Provide the (x, y) coordinate of the cell's center where the given text is located.  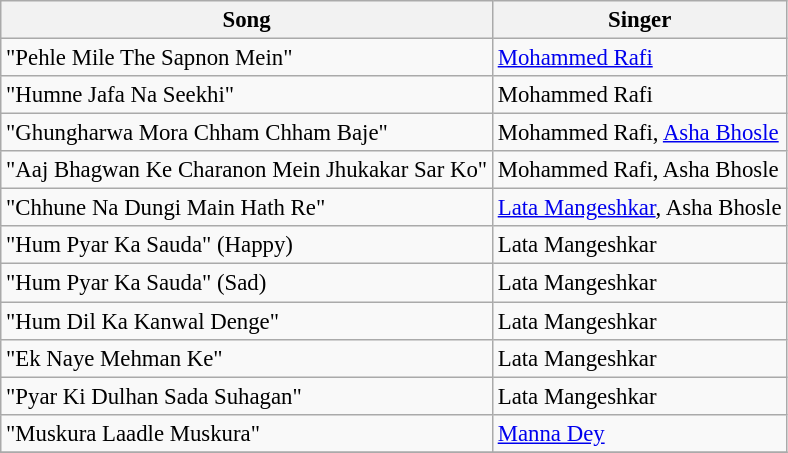
Manna Dey (639, 433)
"Ghungharwa Mora Chham Chham Baje" (247, 133)
"Ek Naye Mehman Ke" (247, 358)
"Chhune Na Dungi Main Hath Re" (247, 208)
Singer (639, 20)
Lata Mangeshkar, Asha Bhosle (639, 208)
"Hum Pyar Ka Sauda" (Sad) (247, 283)
"Hum Pyar Ka Sauda" (Happy) (247, 245)
"Pehle Mile The Sapnon Mein" (247, 58)
"Humne Jafa Na Seekhi" (247, 95)
"Hum Dil Ka Kanwal Denge" (247, 321)
"Muskura Laadle Muskura" (247, 433)
Song (247, 20)
"Aaj Bhagwan Ke Charanon Mein Jhukakar Sar Ko" (247, 170)
"Pyar Ki Dulhan Sada Suhagan" (247, 396)
